Determine the [x, y] coordinate at the center of the cell enclosing the given text.  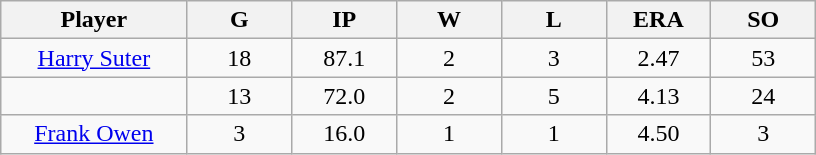
24 [764, 96]
G [240, 20]
IP [344, 20]
W [450, 20]
4.50 [658, 134]
4.13 [658, 96]
16.0 [344, 134]
Harry Suter [94, 58]
SO [764, 20]
Player [94, 20]
2.47 [658, 58]
L [554, 20]
72.0 [344, 96]
5 [554, 96]
18 [240, 58]
53 [764, 58]
Frank Owen [94, 134]
13 [240, 96]
87.1 [344, 58]
ERA [658, 20]
